Search for the cell housing the specified text and yield its [x, y] center coordinate. 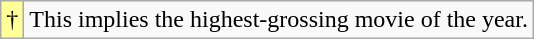
This implies the highest-grossing movie of the year. [279, 20]
† [12, 20]
